Identify which cell holds the provided text, then report its (X, Y) central coordinate. 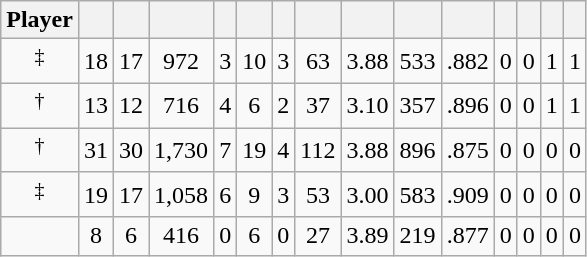
9 (254, 194)
3.00 (368, 194)
.909 (468, 194)
1,058 (182, 194)
13 (96, 106)
12 (132, 106)
8 (96, 236)
7 (226, 150)
18 (96, 62)
716 (182, 106)
10 (254, 62)
583 (418, 194)
63 (318, 62)
219 (418, 236)
3.89 (368, 236)
.875 (468, 150)
Player (40, 20)
37 (318, 106)
3.10 (368, 106)
112 (318, 150)
30 (132, 150)
972 (182, 62)
27 (318, 236)
.882 (468, 62)
2 (284, 106)
1,730 (182, 150)
896 (418, 150)
416 (182, 236)
53 (318, 194)
.896 (468, 106)
.877 (468, 236)
31 (96, 150)
357 (418, 106)
533 (418, 62)
